Pinpoint the cell where the given text exists, returning its [X, Y] midpoint coordinate. 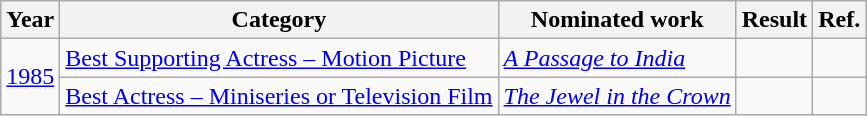
Best Supporting Actress – Motion Picture [279, 58]
Nominated work [617, 20]
A Passage to India [617, 58]
Category [279, 20]
Result [774, 20]
Ref. [840, 20]
Best Actress – Miniseries or Television Film [279, 96]
The Jewel in the Crown [617, 96]
1985 [30, 77]
Year [30, 20]
